Pinpoint the cell where the given text exists, returning its [x, y] midpoint coordinate. 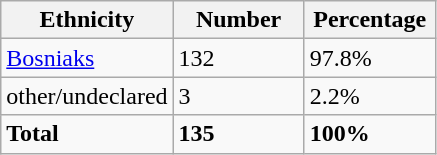
100% [370, 134]
3 [238, 96]
97.8% [370, 58]
2.2% [370, 96]
Percentage [370, 20]
132 [238, 58]
Bosniaks [87, 58]
other/undeclared [87, 96]
135 [238, 134]
Ethnicity [87, 20]
Total [87, 134]
Number [238, 20]
